Provide the [X, Y] coordinate of the cell's center where the given text is located.  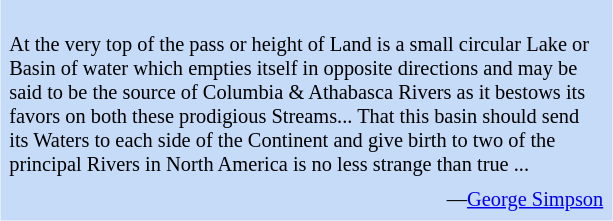
—George Simpson [306, 200]
